Search for the cell housing the specified text and yield its (x, y) center coordinate. 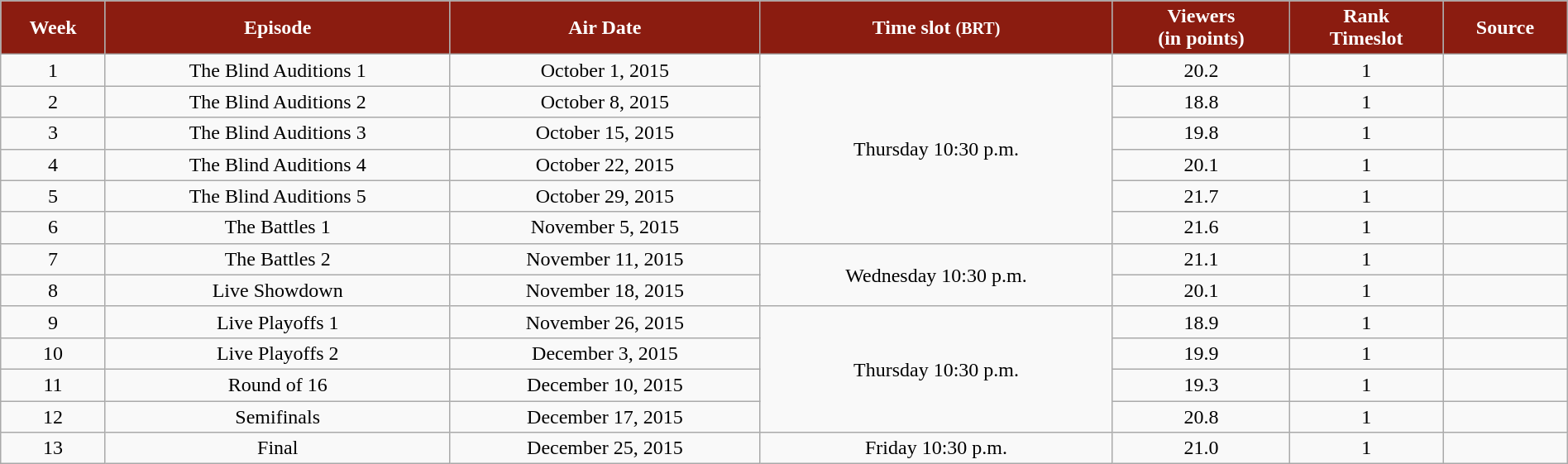
The Battles 2 (278, 259)
12 (53, 416)
10 (53, 353)
19.3 (1201, 385)
3 (53, 133)
21.7 (1201, 196)
9 (53, 322)
October 29, 2015 (605, 196)
October 22, 2015 (605, 165)
The Blind Auditions 1 (278, 70)
Final (278, 448)
6 (53, 227)
19.9 (1201, 353)
18.9 (1201, 322)
December 17, 2015 (605, 416)
November 26, 2015 (605, 322)
20.8 (1201, 416)
18.8 (1201, 102)
December 25, 2015 (605, 448)
November 11, 2015 (605, 259)
19.8 (1201, 133)
The Blind Auditions 5 (278, 196)
4 (53, 165)
Time slot (BRT) (936, 28)
5 (53, 196)
The Blind Auditions 3 (278, 133)
The Battles 1 (278, 227)
October 1, 2015 (605, 70)
2 (53, 102)
December 10, 2015 (605, 385)
Air Date (605, 28)
Semifinals (278, 416)
October 15, 2015 (605, 133)
11 (53, 385)
20.2 (1201, 70)
November 18, 2015 (605, 290)
December 3, 2015 (605, 353)
The Blind Auditions 2 (278, 102)
The Blind Auditions 4 (278, 165)
8 (53, 290)
Viewers(in points) (1201, 28)
13 (53, 448)
21.0 (1201, 448)
Live Playoffs 1 (278, 322)
Friday 10:30 p.m. (936, 448)
October 8, 2015 (605, 102)
Wednesday 10:30 p.m. (936, 275)
Round of 16 (278, 385)
Live Showdown (278, 290)
November 5, 2015 (605, 227)
Live Playoffs 2 (278, 353)
RankTimeslot (1366, 28)
21.1 (1201, 259)
21.6 (1201, 227)
7 (53, 259)
Episode (278, 28)
Week (53, 28)
Source (1505, 28)
